Search for the cell housing the specified text and yield its [X, Y] center coordinate. 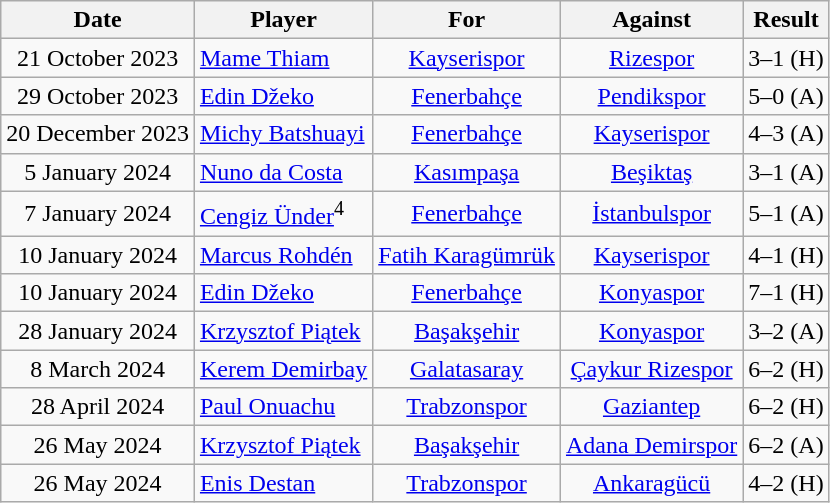
28 January 2024 [98, 331]
8 March 2024 [98, 369]
Result [786, 20]
Ankaragücü [651, 483]
Rizespor [651, 58]
Date [98, 20]
4–2 (H) [786, 483]
3–2 (A) [786, 331]
7–1 (H) [786, 293]
For [467, 20]
6–2 (A) [786, 445]
Kerem Demirbay [283, 369]
Player [283, 20]
Enis Destan [283, 483]
29 October 2023 [98, 96]
28 April 2024 [98, 407]
Paul Onuachu [283, 407]
Pendikspor [651, 96]
Against [651, 20]
4–3 (A) [786, 134]
21 October 2023 [98, 58]
5 January 2024 [98, 172]
İstanbulspor [651, 214]
7 January 2024 [98, 214]
3–1 (A) [786, 172]
Çaykur Rizespor [651, 369]
3–1 (H) [786, 58]
Nuno da Costa [283, 172]
Marcus Rohdén [283, 255]
Beşiktaş [651, 172]
4–1 (H) [786, 255]
Cengiz Ünder4 [283, 214]
20 December 2023 [98, 134]
Gaziantep [651, 407]
5–1 (A) [786, 214]
Michy Batshuayi [283, 134]
Galatasaray [467, 369]
5–0 (A) [786, 96]
Adana Demirspor [651, 445]
Kasımpaşa [467, 172]
Fatih Karagümrük [467, 255]
Mame Thiam [283, 58]
